Determine the [X, Y] coordinate at the center of the cell enclosing the given text.  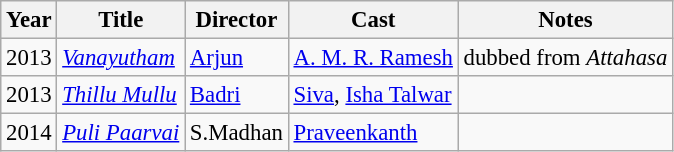
Title [121, 20]
A. M. R. Ramesh [373, 58]
Puli Paarvai [121, 133]
Notes [565, 20]
Thillu Mullu [121, 95]
Cast [373, 20]
Director [237, 20]
Badri [237, 95]
Arjun [237, 58]
2014 [29, 133]
Praveenkanth [373, 133]
Vanayutham [121, 58]
S.Madhan [237, 133]
Year [29, 20]
dubbed from Attahasa [565, 58]
Siva, Isha Talwar [373, 95]
